From the cell containing the given text, extract its center point as [X, Y] coordinate. 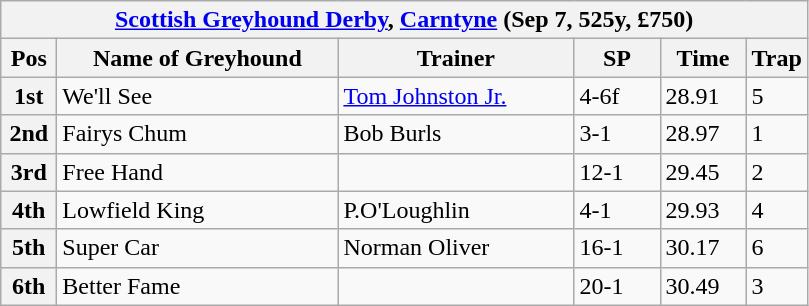
1st [29, 96]
Tom Johnston Jr. [456, 96]
Trainer [456, 58]
We'll See [198, 96]
Pos [29, 58]
Better Fame [198, 286]
Free Hand [198, 172]
4th [29, 210]
6 [776, 248]
Name of Greyhound [198, 58]
Lowfield King [198, 210]
29.93 [703, 210]
20-1 [617, 286]
28.97 [703, 134]
Trap [776, 58]
Norman Oliver [456, 248]
29.45 [703, 172]
2nd [29, 134]
5 [776, 96]
1 [776, 134]
30.49 [703, 286]
30.17 [703, 248]
Super Car [198, 248]
SP [617, 58]
5th [29, 248]
28.91 [703, 96]
6th [29, 286]
2 [776, 172]
Time [703, 58]
Scottish Greyhound Derby, Carntyne (Sep 7, 525y, £750) [404, 20]
4-6f [617, 96]
12-1 [617, 172]
3 [776, 286]
16-1 [617, 248]
3-1 [617, 134]
3rd [29, 172]
Bob Burls [456, 134]
4 [776, 210]
Fairys Chum [198, 134]
4-1 [617, 210]
P.O'Loughlin [456, 210]
